Capture the cell that displays the provided text and extract its [x, y] central coordinate. 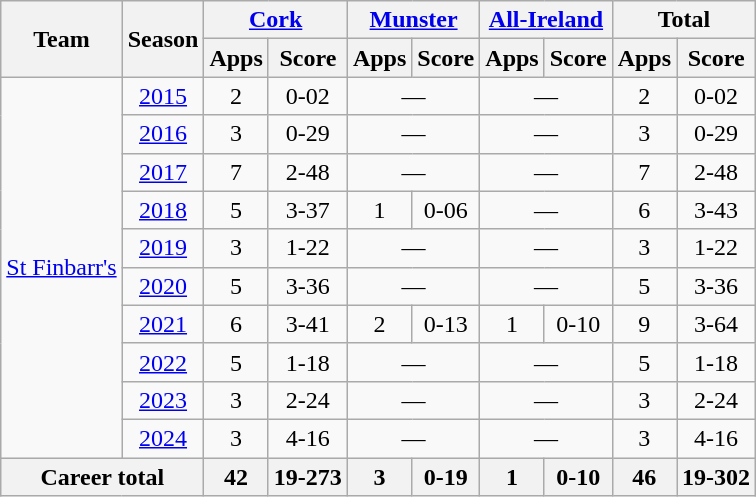
Team [62, 39]
42 [236, 477]
Munster [413, 20]
9 [644, 324]
3-37 [308, 210]
2015 [163, 96]
2018 [163, 210]
2016 [163, 134]
St Finbarr's [62, 268]
2019 [163, 248]
Cork [276, 20]
Season [163, 39]
2017 [163, 172]
Total [684, 20]
19-302 [716, 477]
All-Ireland [546, 20]
2024 [163, 438]
0-19 [446, 477]
3-43 [716, 210]
46 [644, 477]
Career total [102, 477]
2020 [163, 286]
2021 [163, 324]
2023 [163, 400]
3-64 [716, 324]
0-06 [446, 210]
0-13 [446, 324]
2022 [163, 362]
3-41 [308, 324]
19-273 [308, 477]
